Pinpoint the cell where the given text exists, returning its [x, y] midpoint coordinate. 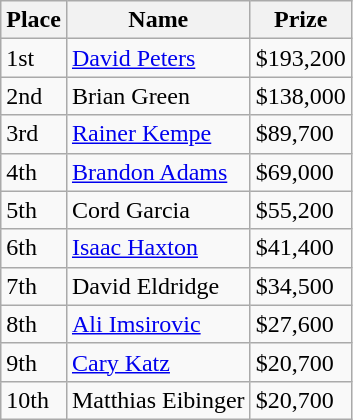
Rainer Kempe [158, 134]
David Peters [158, 58]
Brian Green [158, 96]
3rd [34, 134]
Name [158, 20]
8th [34, 324]
6th [34, 248]
Ali Imsirovic [158, 324]
$34,500 [300, 286]
$69,000 [300, 172]
Cary Katz [158, 362]
Isaac Haxton [158, 248]
$55,200 [300, 210]
Place [34, 20]
Brandon Adams [158, 172]
$193,200 [300, 58]
9th [34, 362]
Prize [300, 20]
1st [34, 58]
$41,400 [300, 248]
Matthias Eibinger [158, 400]
David Eldridge [158, 286]
$27,600 [300, 324]
7th [34, 286]
Cord Garcia [158, 210]
$138,000 [300, 96]
4th [34, 172]
2nd [34, 96]
$89,700 [300, 134]
10th [34, 400]
5th [34, 210]
